Scan for the cell matching the given text and deliver its [x, y] coordinate at center. 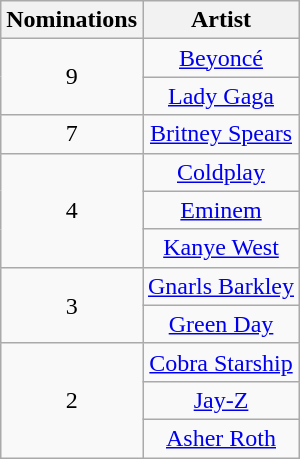
Asher Roth [220, 438]
7 [72, 134]
3 [72, 305]
Kanye West [220, 248]
Britney Spears [220, 134]
Lady Gaga [220, 96]
Gnarls Barkley [220, 286]
Eminem [220, 210]
Nominations [72, 20]
Artist [220, 20]
9 [72, 77]
Coldplay [220, 172]
Jay-Z [220, 400]
4 [72, 210]
Beyoncé [220, 58]
2 [72, 400]
Green Day [220, 324]
Cobra Starship [220, 362]
